Extract the [x, y] coordinate from the center of the cell holding the provided text.  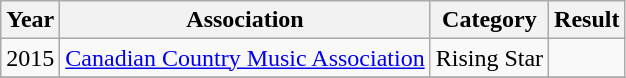
Category [489, 20]
Canadian Country Music Association [245, 58]
Association [245, 20]
Result [587, 20]
Rising Star [489, 58]
2015 [30, 58]
Year [30, 20]
